For the text-containing cell, return its midpoint in [X, Y] coordinate format. 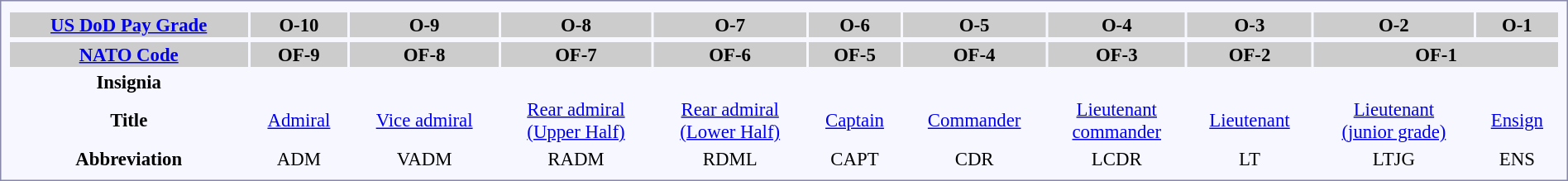
Vice admiral [423, 121]
RADM [576, 159]
LCDR [1116, 159]
O-7 [729, 25]
OF-6 [729, 55]
OF-1 [1436, 55]
OF-9 [299, 55]
O-4 [1116, 25]
Lieutenantcommander [1116, 121]
Abbreviation [129, 159]
O-8 [576, 25]
O-10 [299, 25]
O-9 [423, 25]
ENS [1517, 159]
O-6 [854, 25]
OF-8 [423, 55]
OF-3 [1116, 55]
Captain [854, 121]
Ensign [1517, 121]
CDR [974, 159]
LT [1250, 159]
OF-4 [974, 55]
OF-5 [854, 55]
Insignia [129, 82]
Title [129, 121]
O-1 [1517, 25]
Rear admiral(Lower Half) [729, 121]
LTJG [1394, 159]
O-3 [1250, 25]
RDML [729, 159]
OF-2 [1250, 55]
Rear admiral(Upper Half) [576, 121]
Admiral [299, 121]
O-5 [974, 25]
NATO Code [129, 55]
Lieutenant [1250, 121]
US DoD Pay Grade [129, 25]
Lieutenant(junior grade) [1394, 121]
CAPT [854, 159]
VADM [423, 159]
Commander [974, 121]
OF-7 [576, 55]
ADM [299, 159]
O-2 [1394, 25]
